Locate the cell with the specified text and output its [X, Y] center coordinate. 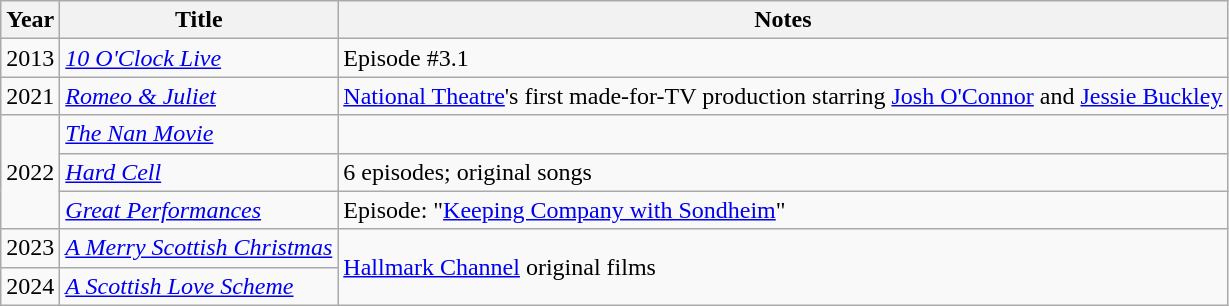
Hallmark Channel original films [783, 267]
Episode: "Keeping Company with Sondheim" [783, 210]
2023 [30, 248]
2024 [30, 286]
2021 [30, 96]
Great Performances [199, 210]
Hard Cell [199, 172]
Notes [783, 20]
Title [199, 20]
10 O'Clock Live [199, 58]
A Scottish Love Scheme [199, 286]
2022 [30, 172]
The Nan Movie [199, 134]
6 episodes; original songs [783, 172]
Romeo & Juliet [199, 96]
Year [30, 20]
A Merry Scottish Christmas [199, 248]
2013 [30, 58]
National Theatre's first made-for-TV production starring Josh O'Connor and Jessie Buckley [783, 96]
Episode #3.1 [783, 58]
